For the text-containing cell, return its midpoint in [x, y] coordinate format. 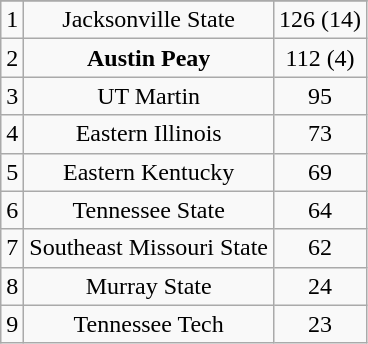
73 [320, 134]
24 [320, 286]
9 [12, 324]
Austin Peay [149, 58]
95 [320, 96]
5 [12, 172]
1 [12, 20]
112 (4) [320, 58]
Tennessee State [149, 210]
23 [320, 324]
Eastern Kentucky [149, 172]
64 [320, 210]
8 [12, 286]
2 [12, 58]
62 [320, 248]
Southeast Missouri State [149, 248]
Eastern Illinois [149, 134]
UT Martin [149, 96]
Tennessee Tech [149, 324]
Jacksonville State [149, 20]
6 [12, 210]
3 [12, 96]
69 [320, 172]
Murray State [149, 286]
126 (14) [320, 20]
4 [12, 134]
7 [12, 248]
